Return [x, y] of the center of cell containing provided text 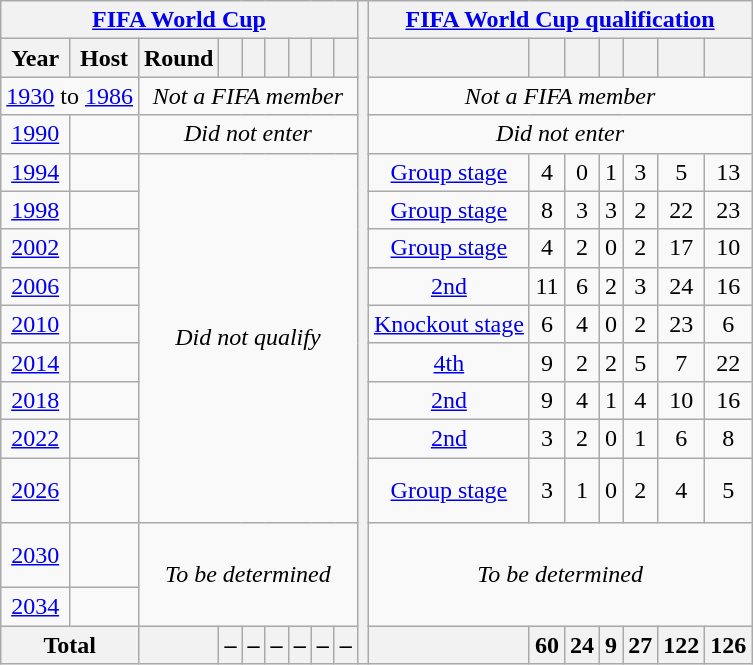
11 [546, 286]
2014 [36, 362]
2002 [36, 248]
1930 to 1986 [70, 96]
Knockout stage [448, 324]
13 [728, 172]
Did not qualify [248, 338]
126 [728, 645]
122 [682, 645]
17 [682, 248]
Year [36, 58]
27 [640, 645]
Host [104, 58]
Round [178, 58]
2022 [36, 438]
1990 [36, 134]
1998 [36, 210]
FIFA World Cup [180, 20]
60 [546, 645]
2030 [36, 556]
2006 [36, 286]
1994 [36, 172]
2034 [36, 607]
7 [682, 362]
FIFA World Cup qualification [560, 20]
4th [448, 362]
Total [70, 645]
2026 [36, 490]
2018 [36, 400]
2010 [36, 324]
